For the text-containing cell, return its midpoint in (X, Y) coordinate format. 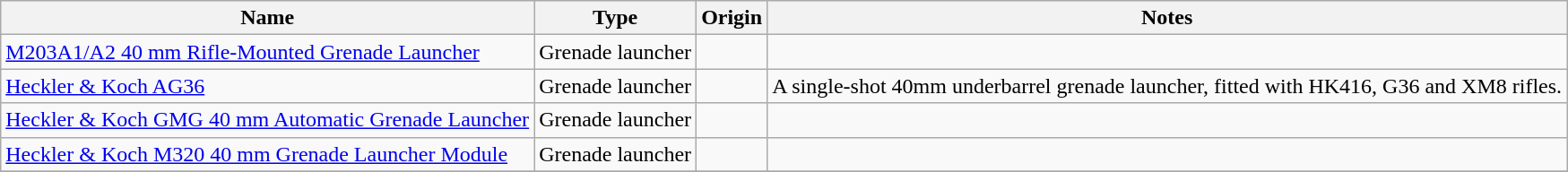
M203A1/A2 40 mm Rifle-Mounted Grenade Launcher (267, 52)
Type (615, 18)
A single-shot 40mm underbarrel grenade launcher, fitted with HK416, G36 and XM8 rifles. (1167, 86)
Name (267, 18)
Origin (732, 18)
Notes (1167, 18)
Heckler & Koch GMG 40 mm Automatic Grenade Launcher (267, 120)
Heckler & Koch AG36 (267, 86)
Heckler & Koch M320 40 mm Grenade Launcher Module (267, 154)
